Determine the [X, Y] coordinate at the center of the cell enclosing the given text.  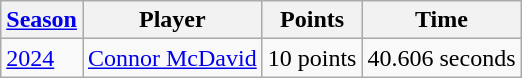
Player [172, 20]
Time [442, 20]
2024 [42, 58]
Connor McDavid [172, 58]
40.606 seconds [442, 58]
10 points [312, 58]
Season [42, 20]
Points [312, 20]
